Pinpoint the cell where the given text exists, returning its [x, y] midpoint coordinate. 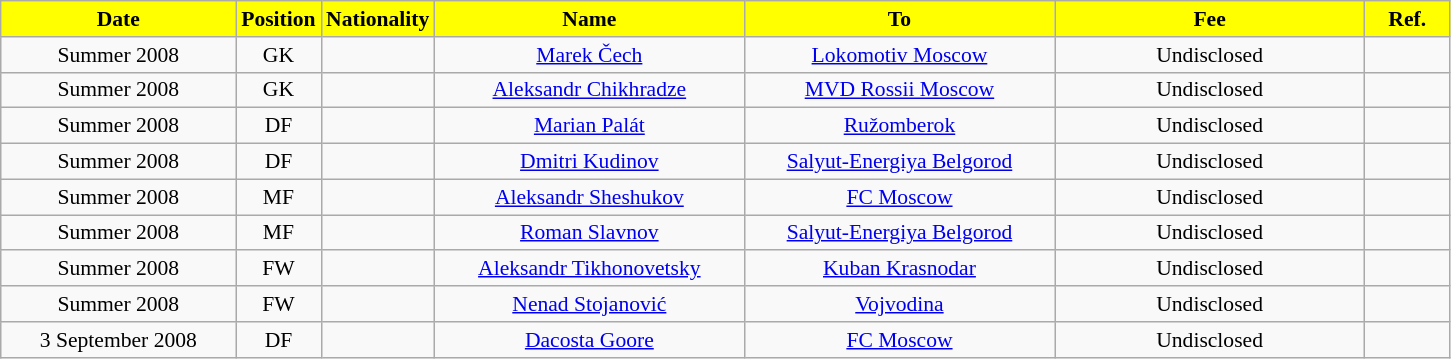
Aleksandr Chikhradze [589, 90]
Roman Slavnov [589, 233]
Dmitri Kudinov [589, 162]
Ružomberok [899, 126]
Dacosta Goore [589, 340]
Ref. [1408, 19]
Date [118, 19]
Kuban Krasnodar [899, 269]
Nationality [378, 19]
Fee [1210, 19]
To [899, 19]
Aleksandr Tikhonovetsky [589, 269]
Position [278, 19]
Marian Palát [589, 126]
Name [589, 19]
Nenad Stojanović [589, 304]
3 September 2008 [118, 340]
Lokomotiv Moscow [899, 55]
Aleksandr Sheshukov [589, 197]
Marek Čech [589, 55]
Vojvodina [899, 304]
MVD Rossii Moscow [899, 90]
